Determine the [X, Y] coordinate at the center of the cell enclosing the given text.  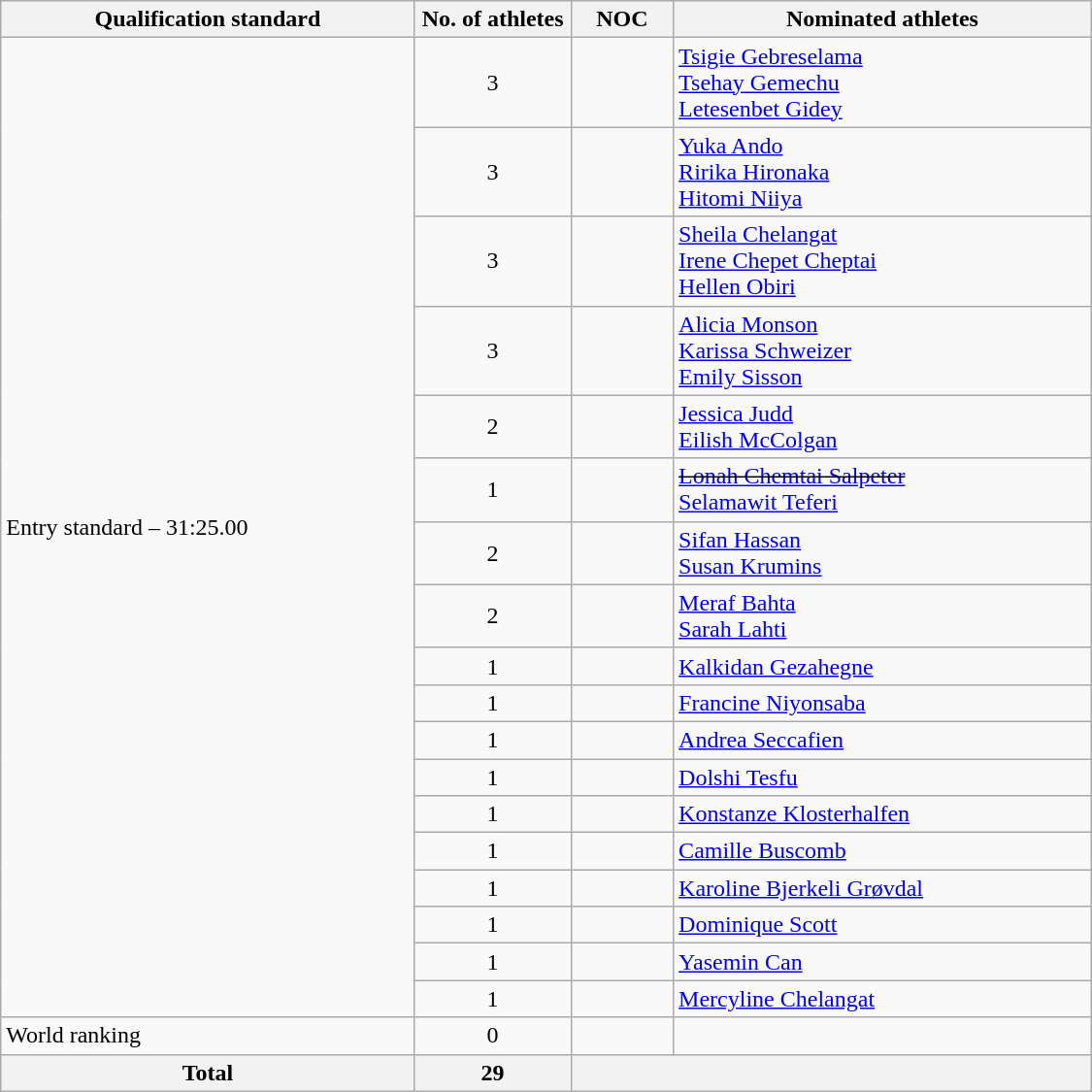
Sheila ChelangatIrene Chepet CheptaiHellen Obiri [883, 261]
Alicia MonsonKarissa SchweizerEmily Sisson [883, 350]
Sifan HassanSusan Krumins [883, 553]
Dolshi Tesfu [883, 778]
Karoline Bjerkeli Grøvdal [883, 888]
Jessica JuddEilish McColgan [883, 427]
Kalkidan Gezahegne [883, 666]
Francine Niyonsaba [883, 703]
No. of athletes [493, 19]
Tsigie GebreselamaTsehay GemechuLetesenbet Gidey [883, 83]
World ranking [208, 1036]
Yuka AndoRirika HironakaHitomi Niiya [883, 172]
Nominated athletes [883, 19]
Qualification standard [208, 19]
Total [208, 1073]
Andrea Seccafien [883, 740]
Camille Buscomb [883, 851]
Meraf BahtaSarah Lahti [883, 615]
Konstanze Klosterhalfen [883, 814]
Dominique Scott [883, 925]
Yasemin Can [883, 962]
Entry standard – 31:25.00 [208, 528]
NOC [621, 19]
Mercyline Chelangat [883, 999]
0 [493, 1036]
29 [493, 1073]
Lonah Chemtai SalpeterSelamawit Teferi [883, 489]
